From the cell containing the given text, extract its center point as (X, Y) coordinate. 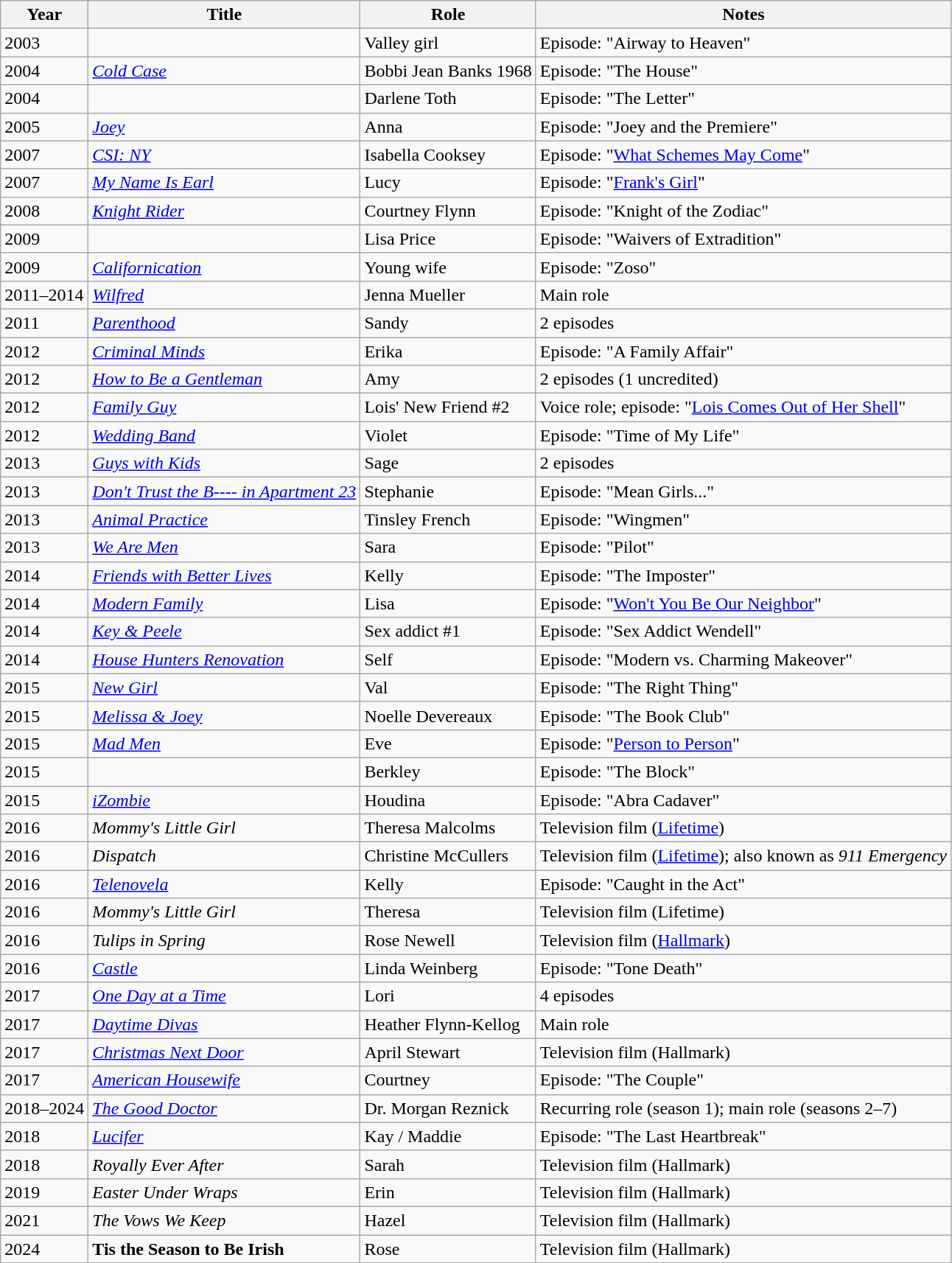
Heather Flynn-Kellog (448, 1024)
Knight Rider (224, 211)
Isabella Cooksey (448, 155)
Sage (448, 463)
Hazel (448, 1220)
Wilfred (224, 295)
Episode: "Won't You Be Our Neighbor" (743, 603)
Episode: "Pilot" (743, 547)
Royally Ever After (224, 1164)
Criminal Minds (224, 351)
Bobbi Jean Banks 1968 (448, 71)
Episode: "Abra Cadaver" (743, 800)
How to Be a Gentleman (224, 379)
Tinsley French (448, 519)
Episode: "The Imposter" (743, 575)
Notes (743, 15)
American Housewife (224, 1080)
Theresa (448, 912)
Stephanie (448, 491)
The Good Doctor (224, 1108)
Episode: "The Couple" (743, 1080)
CSI: NY (224, 155)
Sarah (448, 1164)
Berkley (448, 772)
Jenna Mueller (448, 295)
Theresa Malcolms (448, 828)
Self (448, 660)
2003 (44, 43)
Anna (448, 127)
Dispatch (224, 856)
Lucy (448, 183)
Animal Practice (224, 519)
2019 (44, 1192)
Sara (448, 547)
Californication (224, 267)
We Are Men (224, 547)
Episode: "The Block" (743, 772)
2011 (44, 323)
Lois' New Friend #2 (448, 407)
Role (448, 15)
Melissa & Joey (224, 716)
Episode: "Knight of the Zodiac" (743, 211)
Cold Case (224, 71)
Episode: "The Letter" (743, 99)
Recurring role (season 1); main role (seasons 2–7) (743, 1108)
Rose (448, 1249)
Sandy (448, 323)
4 episodes (743, 996)
Episode: "Modern vs. Charming Makeover" (743, 660)
Episode: "The Last Heartbreak" (743, 1136)
Voice role; episode: "Lois Comes Out of Her Shell" (743, 407)
Episode: "Tone Death" (743, 968)
2024 (44, 1249)
Year (44, 15)
2008 (44, 211)
Episode: "Caught in the Act" (743, 884)
Episode: "What Schemes May Come" (743, 155)
Family Guy (224, 407)
Noelle Devereaux (448, 716)
Episode: "Joey and the Premiere" (743, 127)
Title (224, 15)
Lucifer (224, 1136)
New Girl (224, 688)
April Stewart (448, 1052)
2018–2024 (44, 1108)
Houdina (448, 800)
My Name Is Earl (224, 183)
Val (448, 688)
Episode: "Frank's Girl" (743, 183)
Young wife (448, 267)
Episode: "Zoso" (743, 267)
Episode: "Time of My Life" (743, 435)
Lisa (448, 603)
Daytime Divas (224, 1024)
Amy (448, 379)
Rose Newell (448, 940)
Episode: "Wingmen" (743, 519)
Wedding Band (224, 435)
Episode: "Waivers of Extradition" (743, 239)
House Hunters Renovation (224, 660)
Episode: "Person to Person" (743, 744)
Episode: "The Right Thing" (743, 688)
Lori (448, 996)
Parenthood (224, 323)
Courtney Flynn (448, 211)
Episode: "The House" (743, 71)
Courtney (448, 1080)
Mad Men (224, 744)
Castle (224, 968)
iZombie (224, 800)
Television film (Lifetime); also known as 911 Emergency (743, 856)
Tis the Season to Be Irish (224, 1249)
2005 (44, 127)
Telenovela (224, 884)
Erin (448, 1192)
Don't Trust the B---- in Apartment 23 (224, 491)
The Vows We Keep (224, 1220)
Joey (224, 127)
Guys with Kids (224, 463)
Linda Weinberg (448, 968)
2021 (44, 1220)
Erika (448, 351)
Modern Family (224, 603)
Friends with Better Lives (224, 575)
One Day at a Time (224, 996)
Easter Under Wraps (224, 1192)
Dr. Morgan Reznick (448, 1108)
Episode: "Mean Girls..." (743, 491)
Sex addict #1 (448, 631)
Tulips in Spring (224, 940)
Darlene Toth (448, 99)
Christine McCullers (448, 856)
Eve (448, 744)
Episode: "A Family Affair" (743, 351)
Lisa Price (448, 239)
Violet (448, 435)
Episode: "Sex Addict Wendell" (743, 631)
2 episodes (1 uncredited) (743, 379)
Episode: "The Book Club" (743, 716)
Episode: "Airway to Heaven" (743, 43)
Valley girl (448, 43)
Key & Peele (224, 631)
Christmas Next Door (224, 1052)
Kay / Maddie (448, 1136)
2011–2014 (44, 295)
